Provide the [X, Y] coordinate of the cell's center where the given text is located.  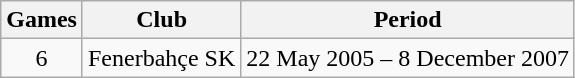
Club [161, 20]
Games [42, 20]
22 May 2005 – 8 December 2007 [408, 58]
6 [42, 58]
Period [408, 20]
Fenerbahçe SK [161, 58]
